Capture the cell that displays the provided text and extract its [x, y] central coordinate. 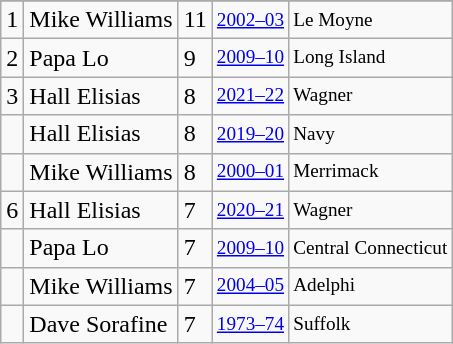
Merrimack [370, 172]
2004–05 [250, 286]
3 [12, 96]
9 [195, 58]
Suffolk [370, 324]
2 [12, 58]
1 [12, 20]
1973–74 [250, 324]
2002–03 [250, 20]
Navy [370, 134]
Long Island [370, 58]
6 [12, 210]
2021–22 [250, 96]
Central Connecticut [370, 248]
2020–21 [250, 210]
Adelphi [370, 286]
2000–01 [250, 172]
Dave Sorafine [101, 324]
11 [195, 20]
Le Moyne [370, 20]
2019–20 [250, 134]
